Extract the [x, y] coordinate from the center of the cell holding the provided text.  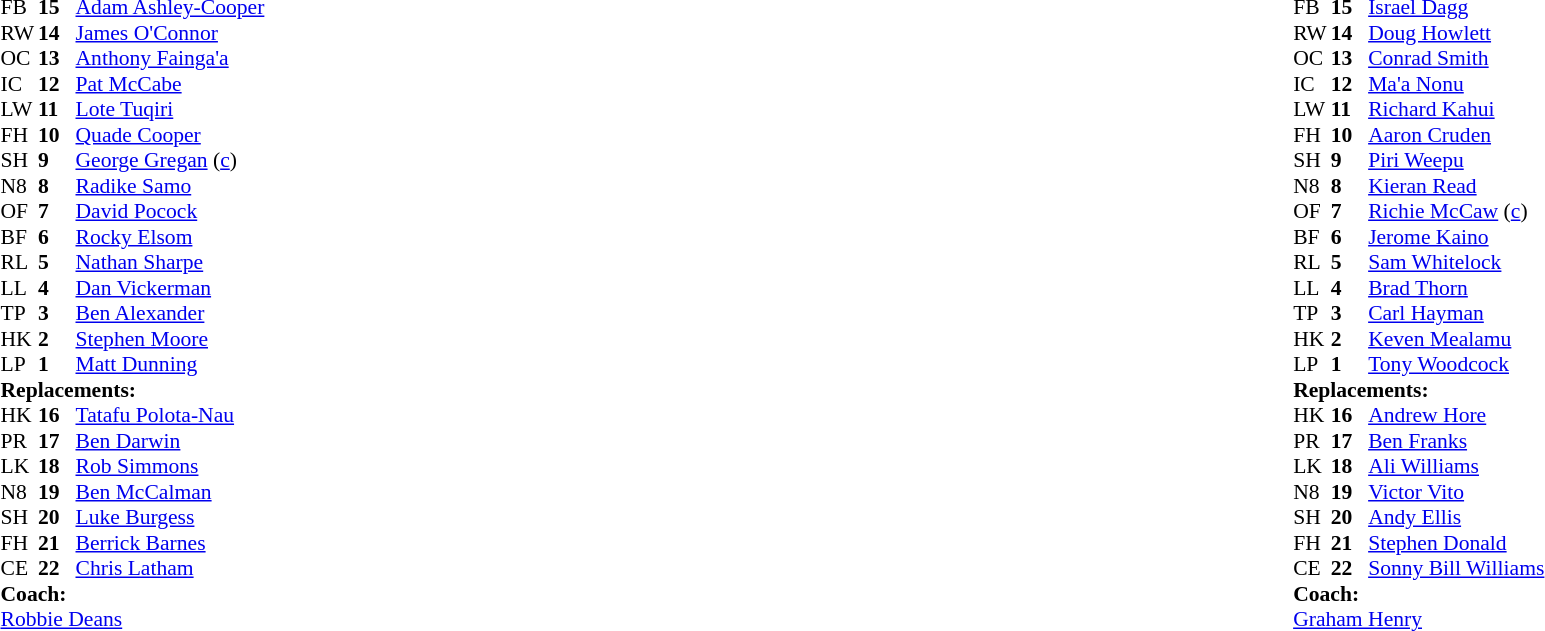
Brad Thorn [1456, 288]
Quade Cooper [170, 135]
Tatafu Polota-Nau [170, 415]
Nathan Sharpe [170, 263]
Ben Franks [1456, 441]
Stephen Donald [1456, 543]
James O'Connor [170, 33]
Anthony Fainga'a [170, 59]
Chris Latham [170, 569]
Radike Samo [170, 186]
Pat McCabe [170, 84]
Luke Burgess [170, 517]
Ben Darwin [170, 441]
Carl Hayman [1456, 313]
Ma'a Nonu [1456, 84]
Matt Dunning [170, 365]
Tony Woodcock [1456, 365]
Richie McCaw (c) [1456, 211]
David Pocock [170, 211]
Doug Howlett [1456, 33]
Jerome Kaino [1456, 237]
Andrew Hore [1456, 415]
Piri Weepu [1456, 161]
Stephen Moore [170, 339]
Kieran Read [1456, 186]
Ali Williams [1456, 467]
George Gregan (c) [170, 161]
Victor Vito [1456, 492]
Berrick Barnes [170, 543]
Rocky Elsom [170, 237]
Andy Ellis [1456, 517]
Sonny Bill Williams [1456, 569]
Sam Whitelock [1456, 263]
Ben Alexander [170, 313]
Rob Simmons [170, 467]
Ben McCalman [170, 492]
Aaron Cruden [1456, 135]
Richard Kahui [1456, 109]
Dan Vickerman [170, 288]
Keven Mealamu [1456, 339]
Lote Tuqiri [170, 109]
Conrad Smith [1456, 59]
